Detect which cell encompasses the target text, then output its (x, y) center coordinate. 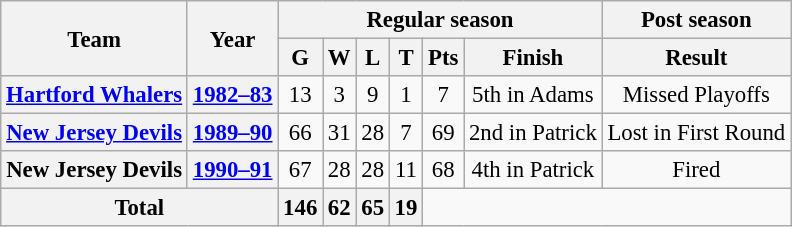
11 (406, 170)
31 (340, 133)
Hartford Whalers (94, 95)
T (406, 58)
G (300, 58)
Fired (696, 170)
66 (300, 133)
Regular season (440, 20)
19 (406, 208)
W (340, 58)
Total (140, 208)
Missed Playoffs (696, 95)
1989–90 (232, 133)
146 (300, 208)
4th in Patrick (533, 170)
69 (444, 133)
Result (696, 58)
1 (406, 95)
Pts (444, 58)
Year (232, 38)
L (372, 58)
3 (340, 95)
13 (300, 95)
2nd in Patrick (533, 133)
1990–91 (232, 170)
68 (444, 170)
Team (94, 38)
65 (372, 208)
9 (372, 95)
Post season (696, 20)
1982–83 (232, 95)
5th in Adams (533, 95)
Finish (533, 58)
Lost in First Round (696, 133)
67 (300, 170)
62 (340, 208)
